Pinpoint the cell where the given text exists, returning its [x, y] midpoint coordinate. 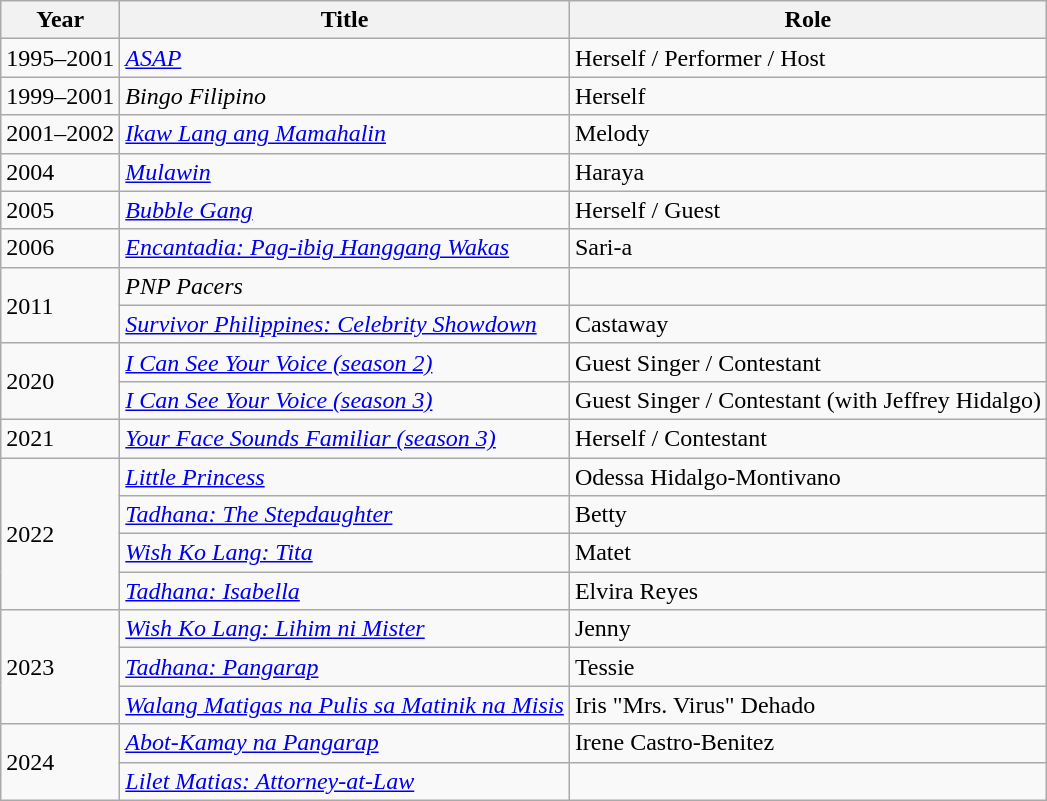
Encantadia: Pag-ibig Hanggang Wakas [345, 248]
Herself [808, 96]
Betty [808, 515]
Elvira Reyes [808, 591]
Herself / Contestant [808, 438]
Jenny [808, 629]
Walang Matigas na Pulis sa Matinik na Misis [345, 705]
Tadhana: Pangarap [345, 667]
Iris "Mrs. Virus" Dehado [808, 705]
2021 [60, 438]
Lilet Matias: Attorney-at-Law [345, 781]
Wish Ko Lang: Tita [345, 553]
Abot-Kamay na Pangarap [345, 743]
2005 [60, 210]
2001–2002 [60, 134]
Survivor Philippines: Celebrity Showdown [345, 324]
Castaway [808, 324]
Tadhana: The Stepdaughter [345, 515]
2023 [60, 667]
Odessa Hidalgo-Montivano [808, 477]
2011 [60, 305]
1995–2001 [60, 58]
Wish Ko Lang: Lihim ni Mister [345, 629]
ASAP [345, 58]
Bingo Filipino [345, 96]
Little Princess [345, 477]
I Can See Your Voice (season 3) [345, 400]
Mulawin [345, 172]
Matet [808, 553]
Sari-a [808, 248]
1999–2001 [60, 96]
Irene Castro-Benitez [808, 743]
Tessie [808, 667]
2024 [60, 762]
I Can See Your Voice (season 2) [345, 362]
2020 [60, 381]
Role [808, 20]
Guest Singer / Contestant (with Jeffrey Hidalgo) [808, 400]
2006 [60, 248]
2004 [60, 172]
Ikaw Lang ang Mamahalin [345, 134]
Guest Singer / Contestant [808, 362]
Herself / Performer / Host [808, 58]
PNP Pacers [345, 286]
Bubble Gang [345, 210]
Haraya [808, 172]
Tadhana: Isabella [345, 591]
Year [60, 20]
Title [345, 20]
2022 [60, 534]
Your Face Sounds Familiar (season 3) [345, 438]
Herself / Guest [808, 210]
Melody [808, 134]
